Determine the (x, y) coordinate at the center of the cell enclosing the given text.  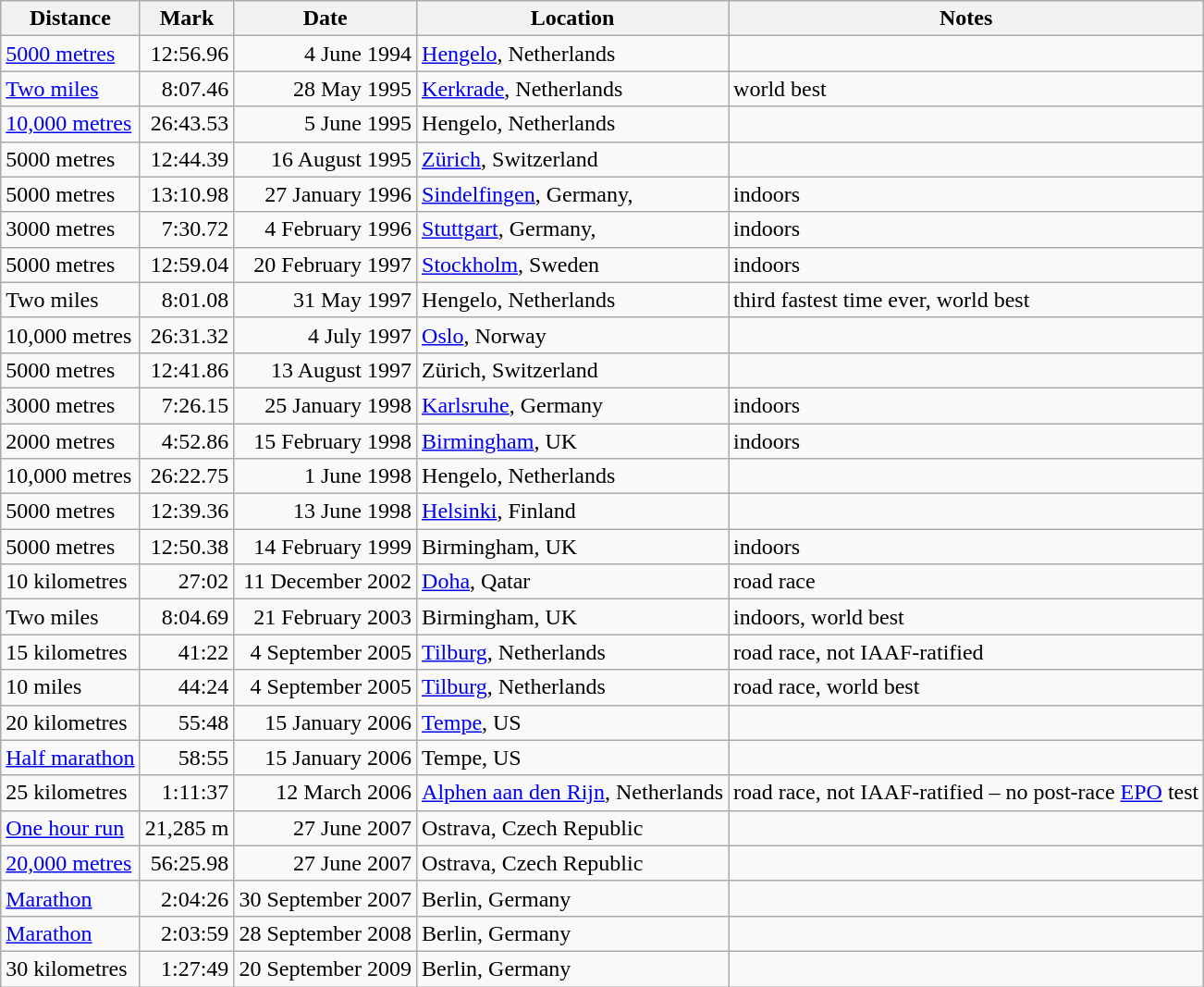
4 July 1997 (326, 335)
11 December 2002 (326, 582)
15 February 1998 (326, 441)
5 June 1995 (326, 124)
44:24 (187, 687)
road race, world best (966, 687)
27 January 1996 (326, 194)
1 June 1998 (326, 476)
4 February 1996 (326, 229)
Stockholm, Sweden (573, 265)
58:55 (187, 758)
13 June 1998 (326, 512)
road race (966, 582)
41:22 (187, 652)
Mark (187, 19)
4 June 1994 (326, 54)
Stuttgart, Germany, (573, 229)
third fastest time ever, world best (966, 300)
56:25.98 (187, 863)
Sindelfingen, Germany, (573, 194)
Helsinki, Finland (573, 512)
16 August 1995 (326, 159)
12:50.38 (187, 547)
12:39.36 (187, 512)
27:02 (187, 582)
25 kilometres (70, 793)
20 September 2009 (326, 968)
26:31.32 (187, 335)
20,000 metres (70, 863)
21,285 m (187, 828)
13 August 1997 (326, 370)
road race, not IAAF-ratified (966, 652)
8:04.69 (187, 617)
30 September 2007 (326, 898)
12:59.04 (187, 265)
28 May 1995 (326, 89)
world best (966, 89)
10 miles (70, 687)
8:07.46 (187, 89)
31 May 1997 (326, 300)
21 February 2003 (326, 617)
4:52.86 (187, 441)
Date (326, 19)
1:11:37 (187, 793)
One hour run (70, 828)
20 February 1997 (326, 265)
Kerkrade, Netherlands (573, 89)
26:43.53 (187, 124)
28 September 2008 (326, 933)
20 kilometres (70, 722)
Oslo, Norway (573, 335)
30 kilometres (70, 968)
26:22.75 (187, 476)
Doha, Qatar (573, 582)
Location (573, 19)
8:01.08 (187, 300)
Karlsruhe, Germany (573, 405)
Notes (966, 19)
13:10.98 (187, 194)
Alphen aan den Rijn, Netherlands (573, 793)
7:30.72 (187, 229)
12 March 2006 (326, 793)
2000 metres (70, 441)
25 January 1998 (326, 405)
2:03:59 (187, 933)
Half marathon (70, 758)
55:48 (187, 722)
Distance (70, 19)
12:56.96 (187, 54)
10 kilometres (70, 582)
12:41.86 (187, 370)
12:44.39 (187, 159)
1:27:49 (187, 968)
7:26.15 (187, 405)
14 February 1999 (326, 547)
15 kilometres (70, 652)
indoors, world best (966, 617)
2:04:26 (187, 898)
road race, not IAAF-ratified – no post-race EPO test (966, 793)
